From the cell containing the given text, extract its center point as [x, y] coordinate. 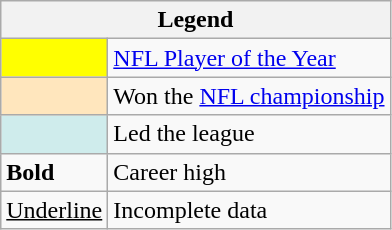
Bold [54, 172]
Led the league [249, 134]
Legend [196, 20]
NFL Player of the Year [249, 58]
Incomplete data [249, 210]
Underline [54, 210]
Career high [249, 172]
Won the NFL championship [249, 96]
